Output the [x, y] coordinate of the center of the cell containing the given text.  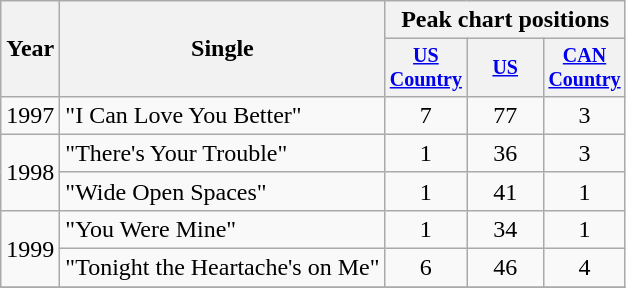
"I Can Love You Better" [222, 115]
1999 [30, 248]
4 [585, 268]
CAN Country [585, 68]
Year [30, 49]
"Wide Open Spaces" [222, 191]
6 [426, 268]
"You Were Mine" [222, 229]
1998 [30, 172]
1997 [30, 115]
46 [506, 268]
Peak chart positions [505, 20]
41 [506, 191]
US [506, 68]
36 [506, 153]
34 [506, 229]
Single [222, 49]
7 [426, 115]
77 [506, 115]
"There's Your Trouble" [222, 153]
US Country [426, 68]
"Tonight the Heartache's on Me" [222, 268]
